Return the [X, Y] coordinate for the center point of the cell that contains the specified text.  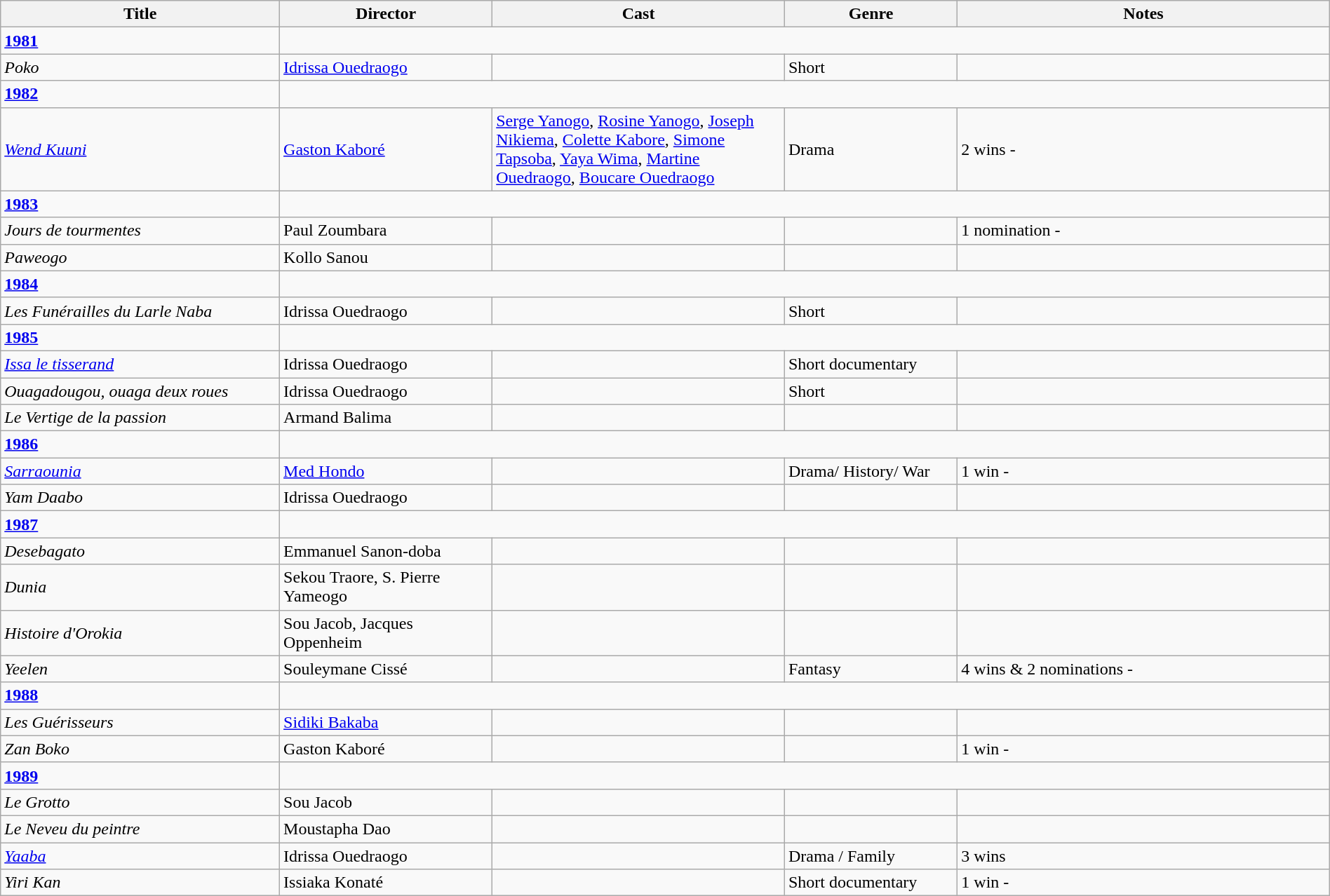
Sidiki Bakaba [386, 722]
3 wins [1143, 856]
Sou Jacob, Jacques Oppenheim [386, 632]
4 wins & 2 nominations - [1143, 669]
Genre [871, 14]
1986 [140, 444]
Sou Jacob [386, 802]
Serge Yanogo, Rosine Yanogo, Joseph Nikiema, Colette Kabore, Simone Tapsoba, Yaya Wima, Martine Ouedraogo, Boucare Ouedraogo [638, 149]
Le Grotto [140, 802]
1987 [140, 524]
Le Neveu du peintre [140, 829]
1981 [140, 41]
Dunia [140, 588]
1989 [140, 775]
Issa le tisserand [140, 364]
1982 [140, 94]
Histoire d'Orokia [140, 632]
1988 [140, 695]
Yam Daabo [140, 498]
Les Funérailles du Larle Naba [140, 311]
Emmanuel Sanon-doba [386, 551]
Yaaba [140, 856]
1 nomination - [1143, 231]
Souleymane Cissé [386, 669]
Sekou Traore, S. Pierre Yameogo [386, 588]
Title [140, 14]
Issiaka Konaté [386, 883]
Poko [140, 67]
Desebagato [140, 551]
Kollo Sanou [386, 257]
Drama / Family [871, 856]
1985 [140, 337]
Zan Boko [140, 749]
2 wins - [1143, 149]
Director [386, 14]
Wend Kuuni [140, 149]
Jours de tourmentes [140, 231]
Les Guérisseurs [140, 722]
Ouagadougou, ouaga deux roues [140, 391]
1984 [140, 284]
Fantasy [871, 669]
Notes [1143, 14]
Drama [871, 149]
Armand Balima [386, 418]
Moustapha Dao [386, 829]
Le Vertige de la passion [140, 418]
Yiri Kan [140, 883]
1983 [140, 204]
Paweogo [140, 257]
Paul Zoumbara [386, 231]
Med Hondo [386, 471]
Cast [638, 14]
Sarraounia [140, 471]
Yeelen [140, 669]
Drama/ History/ War [871, 471]
